Return the (x, y) coordinate for the center point of the cell that contains the specified text.  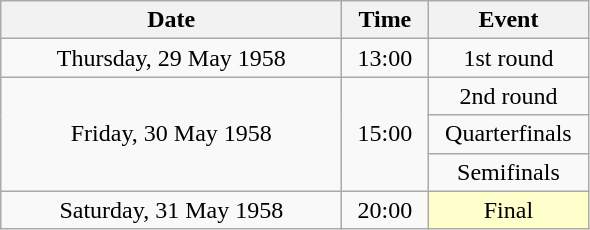
20:00 (385, 210)
Time (385, 20)
1st round (508, 58)
Quarterfinals (508, 134)
13:00 (385, 58)
Saturday, 31 May 1958 (172, 210)
Semifinals (508, 172)
Event (508, 20)
Friday, 30 May 1958 (172, 134)
2nd round (508, 96)
Final (508, 210)
Date (172, 20)
15:00 (385, 134)
Thursday, 29 May 1958 (172, 58)
